Search for the cell housing the specified text and yield its (X, Y) center coordinate. 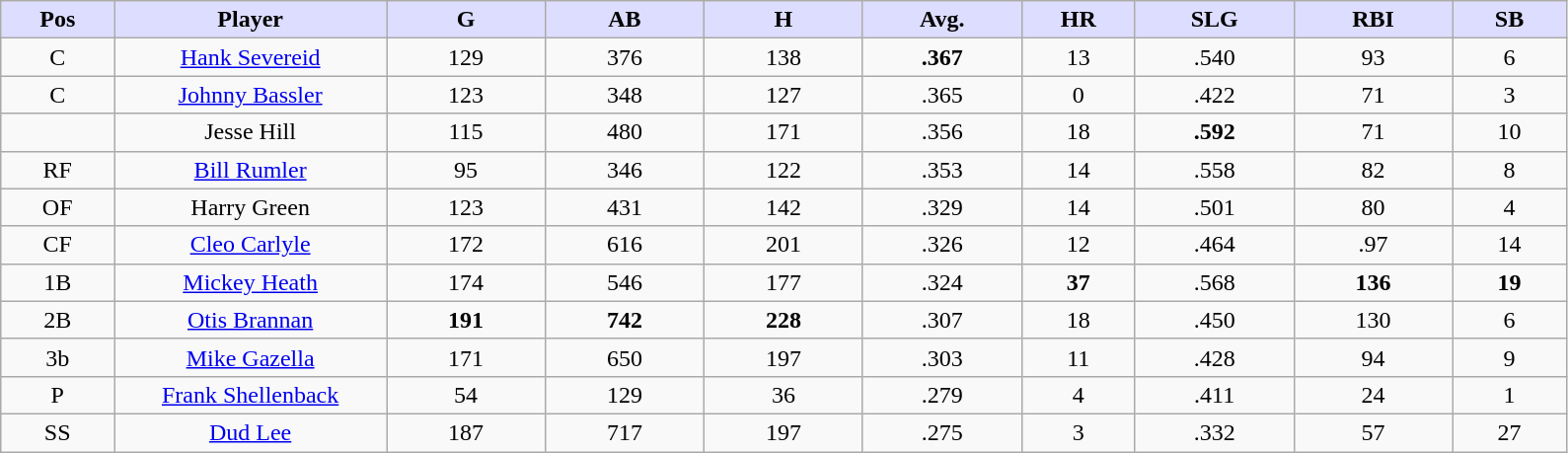
.329 (941, 207)
12 (1078, 245)
346 (624, 170)
.97 (1374, 245)
191 (466, 320)
.332 (1214, 432)
.367 (941, 57)
122 (784, 170)
RBI (1374, 20)
54 (466, 395)
10 (1510, 132)
.275 (941, 432)
.568 (1214, 282)
82 (1374, 170)
Mike Gazella (251, 357)
Cleo Carlyle (251, 245)
P (57, 395)
93 (1374, 57)
OF (57, 207)
Johnny Bassler (251, 95)
376 (624, 57)
742 (624, 320)
95 (466, 170)
.324 (941, 282)
CF (57, 245)
.411 (1214, 395)
201 (784, 245)
.450 (1214, 320)
80 (1374, 207)
27 (1510, 432)
.592 (1214, 132)
.428 (1214, 357)
Frank Shellenback (251, 395)
.540 (1214, 57)
142 (784, 207)
.356 (941, 132)
36 (784, 395)
8 (1510, 170)
HR (1078, 20)
.307 (941, 320)
.365 (941, 95)
.422 (1214, 95)
.279 (941, 395)
SB (1510, 20)
.558 (1214, 170)
G (466, 20)
172 (466, 245)
SLG (1214, 20)
431 (624, 207)
Harry Green (251, 207)
24 (1374, 395)
650 (624, 357)
AB (624, 20)
.326 (941, 245)
.353 (941, 170)
2B (57, 320)
130 (1374, 320)
546 (624, 282)
.464 (1214, 245)
174 (466, 282)
138 (784, 57)
1B (57, 282)
177 (784, 282)
616 (624, 245)
115 (466, 132)
Dud Lee (251, 432)
127 (784, 95)
Avg. (941, 20)
Player (251, 20)
Jesse Hill (251, 132)
0 (1078, 95)
Pos (57, 20)
SS (57, 432)
11 (1078, 357)
37 (1078, 282)
Mickey Heath (251, 282)
57 (1374, 432)
9 (1510, 357)
480 (624, 132)
.303 (941, 357)
Otis Brannan (251, 320)
3b (57, 357)
348 (624, 95)
H (784, 20)
.501 (1214, 207)
187 (466, 432)
Hank Severeid (251, 57)
136 (1374, 282)
1 (1510, 395)
94 (1374, 357)
RF (57, 170)
228 (784, 320)
Bill Rumler (251, 170)
717 (624, 432)
13 (1078, 57)
19 (1510, 282)
